Extract the (x, y) coordinate from the center of the cell holding the provided text.  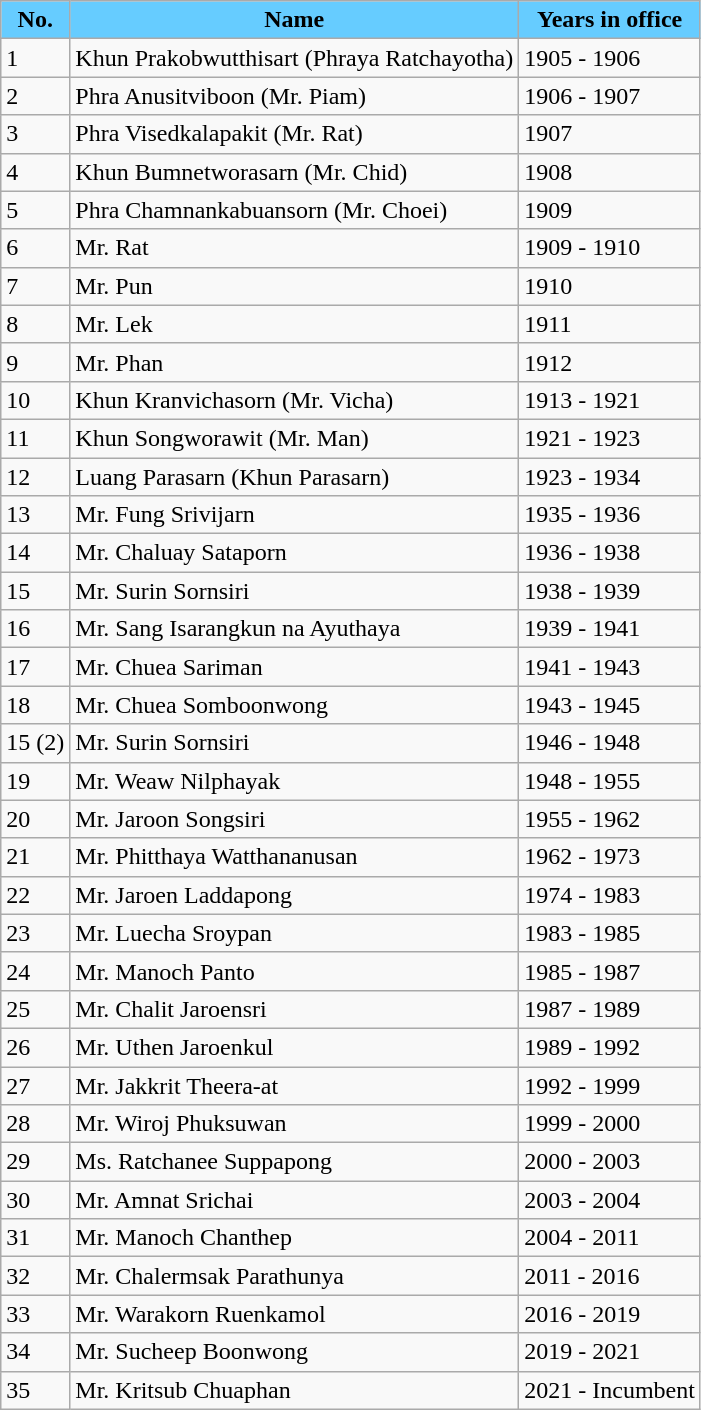
Mr. Amnat Srichai (294, 1200)
1935 - 1936 (610, 515)
3 (36, 134)
Khun Bumnetworasarn (Mr. Chid) (294, 172)
1983 - 1985 (610, 933)
33 (36, 1314)
30 (36, 1200)
Years in office (610, 20)
Mr. Jaroon Songsiri (294, 819)
1936 - 1938 (610, 553)
Phra Visedkalapakit (Mr. Rat) (294, 134)
Mr. Warakorn Ruenkamol (294, 1314)
Mr. Manoch Chanthep (294, 1238)
1974 - 1983 (610, 895)
1943 - 1945 (610, 705)
29 (36, 1162)
23 (36, 933)
Mr. Pun (294, 286)
Mr. Uthen Jaroenkul (294, 1047)
32 (36, 1276)
35 (36, 1390)
19 (36, 781)
2016 - 2019 (610, 1314)
1938 - 1939 (610, 591)
24 (36, 971)
Mr. Chalit Jaroensri (294, 1009)
1962 - 1973 (610, 857)
Phra Anusitviboon (Mr. Piam) (294, 96)
Mr. Weaw Nilphayak (294, 781)
1941 - 1943 (610, 667)
8 (36, 324)
1906 - 1907 (610, 96)
1946 - 1948 (610, 743)
2000 - 2003 (610, 1162)
1910 (610, 286)
20 (36, 819)
2011 - 2016 (610, 1276)
1989 - 1992 (610, 1047)
Ms. Ratchanee Suppapong (294, 1162)
1 (36, 58)
9 (36, 362)
14 (36, 553)
1985 - 1987 (610, 971)
7 (36, 286)
1911 (610, 324)
15 (36, 591)
Mr. Fung Srivijarn (294, 515)
2003 - 2004 (610, 1200)
13 (36, 515)
11 (36, 438)
1955 - 1962 (610, 819)
1912 (610, 362)
Mr. Rat (294, 248)
25 (36, 1009)
2019 - 2021 (610, 1352)
Mr. Chuea Somboonwong (294, 705)
1907 (610, 134)
15 (2) (36, 743)
1939 - 1941 (610, 629)
Mr. Phitthaya Watthananusan (294, 857)
34 (36, 1352)
Phra Chamnankabuansorn (Mr. Choei) (294, 210)
1913 - 1921 (610, 400)
Mr. Chalermsak Parathunya (294, 1276)
No. (36, 20)
2 (36, 96)
16 (36, 629)
Mr. Chaluay Sataporn (294, 553)
6 (36, 248)
10 (36, 400)
Mr. Chuea Sariman (294, 667)
Mr. Sucheep Boonwong (294, 1352)
2004 - 2011 (610, 1238)
Khun Kranvichasorn (Mr. Vicha) (294, 400)
Mr. Phan (294, 362)
1909 (610, 210)
5 (36, 210)
1948 - 1955 (610, 781)
Mr. Luecha Sroypan (294, 933)
Mr. Kritsub Chuaphan (294, 1390)
26 (36, 1047)
1923 - 1934 (610, 477)
1909 - 1910 (610, 248)
Mr. Jakkrit Theera-at (294, 1085)
1992 - 1999 (610, 1085)
1905 - 1906 (610, 58)
1921 - 1923 (610, 438)
18 (36, 705)
21 (36, 857)
22 (36, 895)
31 (36, 1238)
12 (36, 477)
17 (36, 667)
Mr. Jaroen Laddapong (294, 895)
Luang Parasarn (Khun Parasarn) (294, 477)
27 (36, 1085)
Mr. Sang Isarangkun na Ayuthaya (294, 629)
Mr. Wiroj Phuksuwan (294, 1124)
1987 - 1989 (610, 1009)
Mr. Lek (294, 324)
28 (36, 1124)
Mr. Manoch Panto (294, 971)
Khun Prakobwutthisart (Phraya Ratchayotha) (294, 58)
1999 - 2000 (610, 1124)
Name (294, 20)
Khun Songworawit (Mr. Man) (294, 438)
4 (36, 172)
1908 (610, 172)
2021 - Incumbent (610, 1390)
